Extract the [x, y] coordinate from the center of the cell holding the provided text.  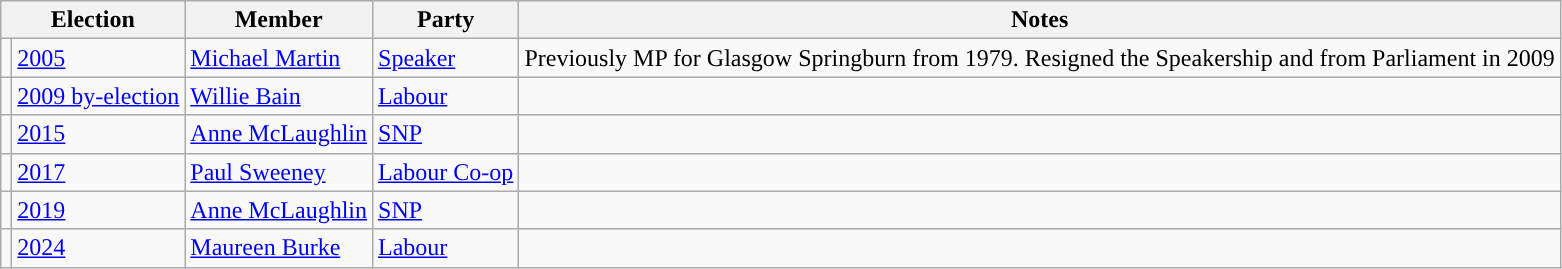
Maureen Burke [279, 248]
Paul Sweeney [279, 172]
2009 by-election [98, 96]
2024 [98, 248]
Party [446, 20]
2005 [98, 58]
2015 [98, 134]
Election [93, 20]
Notes [1040, 20]
2017 [98, 172]
Michael Martin [279, 58]
Previously MP for Glasgow Springburn from 1979. Resigned the Speakership and from Parliament in 2009 [1040, 58]
2019 [98, 210]
Labour Co-op [446, 172]
Member [279, 20]
Willie Bain [279, 96]
Speaker [446, 58]
